Return [X, Y] of the center of cell containing provided text 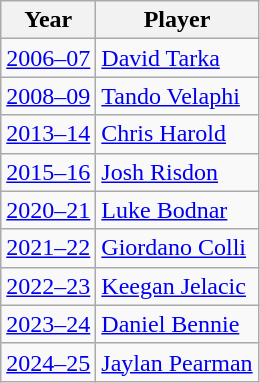
2006–07 [48, 58]
2008–09 [48, 96]
Player [177, 20]
2013–14 [48, 134]
Tando Velaphi [177, 96]
Year [48, 20]
2024–25 [48, 362]
2022–23 [48, 286]
2015–16 [48, 172]
Chris Harold [177, 134]
David Tarka [177, 58]
2023–24 [48, 324]
2021–22 [48, 248]
Luke Bodnar [177, 210]
Daniel Bennie [177, 324]
Keegan Jelacic [177, 286]
Josh Risdon [177, 172]
2020–21 [48, 210]
Jaylan Pearman [177, 362]
Giordano Colli [177, 248]
